Return (x, y) of the center of cell containing provided text 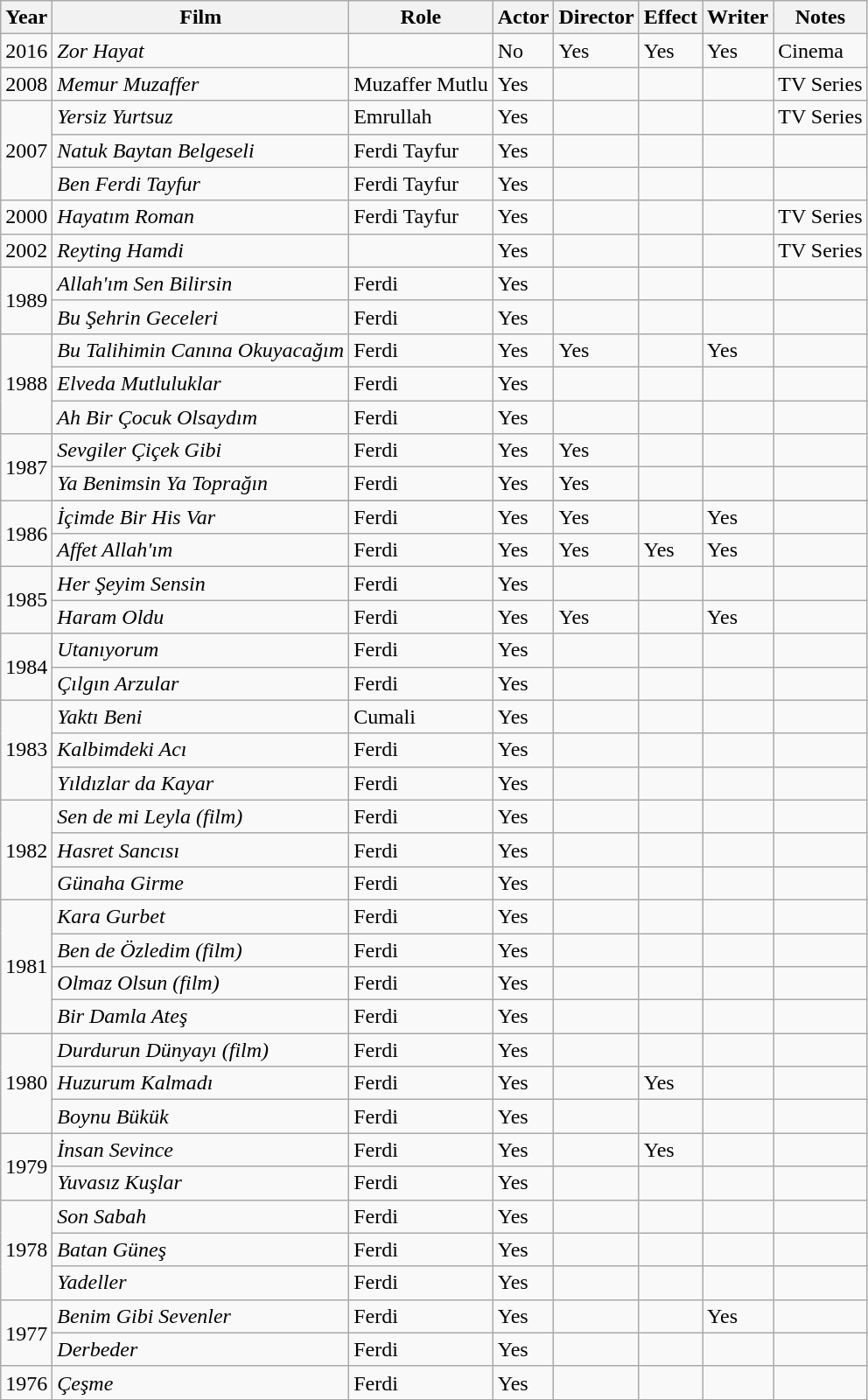
1979 (26, 1166)
Bir Damla Ateş (201, 1017)
İnsan Sevince (201, 1150)
Bu Şehrin Geceleri (201, 317)
Allah'ım Sen Bilirsin (201, 283)
Batan Güneş (201, 1249)
Hasret Sancısı (201, 850)
Çılgın Arzular (201, 683)
Writer (738, 17)
1980 (26, 1083)
Cumali (422, 717)
Yuvasız Kuşlar (201, 1183)
Sevgiler Çiçek Gibi (201, 451)
1981 (26, 966)
Hayatım Roman (201, 217)
Ah Bir Çocuk Olsaydım (201, 417)
Boynu Bükük (201, 1116)
Kara Gurbet (201, 916)
Her Şeyim Sensin (201, 584)
2008 (26, 84)
Yersiz Yurtsuz (201, 117)
2016 (26, 51)
Ya Benimsin Ya Toprağın (201, 484)
1982 (26, 850)
Durdurun Dünyayı (film) (201, 1050)
1987 (26, 467)
Benim Gibi Sevenler (201, 1316)
Year (26, 17)
1985 (26, 600)
Yıldızlar da Kayar (201, 783)
Notes (821, 17)
1984 (26, 667)
Utanıyorum (201, 650)
Günaha Girme (201, 883)
2002 (26, 250)
1989 (26, 300)
Emrullah (422, 117)
Elveda Mutluluklar (201, 383)
Bu Talihimin Canına Okuyacağım (201, 350)
1977 (26, 1333)
Huzurum Kalmadı (201, 1083)
Cinema (821, 51)
Actor (523, 17)
Director (597, 17)
Yadeller (201, 1283)
1988 (26, 383)
No (523, 51)
Ben de Özledim (film) (201, 949)
1976 (26, 1382)
1978 (26, 1249)
Son Sabah (201, 1216)
2000 (26, 217)
Reyting Hamdi (201, 250)
Affet Allah'ım (201, 550)
Haram Oldu (201, 617)
Sen de mi Leyla (film) (201, 816)
2007 (26, 150)
Film (201, 17)
Ben Ferdi Tayfur (201, 184)
Yaktı Beni (201, 717)
1986 (26, 534)
Memur Muzaffer (201, 84)
Derbeder (201, 1349)
Olmaz Olsun (film) (201, 983)
Natuk Baytan Belgeseli (201, 150)
Effect (670, 17)
Role (422, 17)
Kalbimdeki Acı (201, 750)
Çeşme (201, 1382)
İçimde Bir His Var (201, 517)
1983 (26, 750)
Zor Hayat (201, 51)
Muzaffer Mutlu (422, 84)
